For the text-containing cell, return its midpoint in [X, Y] coordinate format. 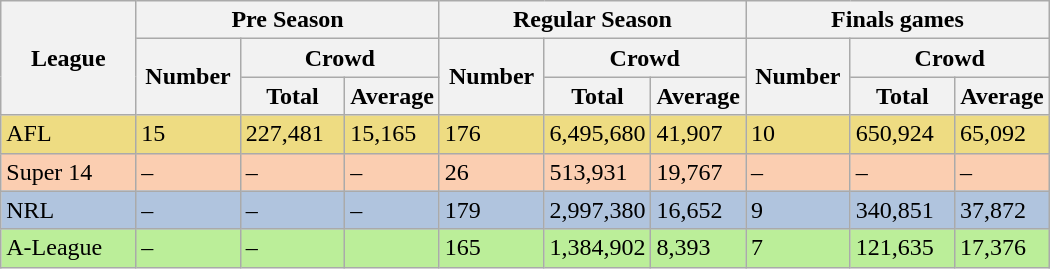
165 [492, 248]
9 [798, 210]
7 [798, 248]
8,393 [698, 248]
650,924 [902, 134]
179 [492, 210]
121,635 [902, 248]
16,652 [698, 210]
340,851 [902, 210]
26 [492, 172]
League [68, 58]
10 [798, 134]
17,376 [1002, 248]
Regular Season [592, 20]
37,872 [1002, 210]
15,165 [392, 134]
1,384,902 [598, 248]
41,907 [698, 134]
15 [188, 134]
513,931 [598, 172]
65,092 [1002, 134]
Pre Season [288, 20]
6,495,680 [598, 134]
Finals games [898, 20]
227,481 [292, 134]
19,767 [698, 172]
NRL [68, 210]
2,997,380 [598, 210]
176 [492, 134]
Super 14 [68, 172]
A-League [68, 248]
AFL [68, 134]
